Locate the cell with the specified text and output its [x, y] center coordinate. 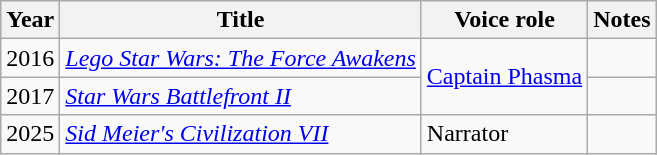
Notes [622, 20]
2025 [30, 134]
2017 [30, 96]
Voice role [504, 20]
Title [241, 20]
Lego Star Wars: The Force Awakens [241, 58]
Sid Meier's Civilization VII [241, 134]
Captain Phasma [504, 77]
Narrator [504, 134]
Year [30, 20]
Star Wars Battlefront II [241, 96]
2016 [30, 58]
